Scan for the cell matching the given text and deliver its (x, y) coordinate at center. 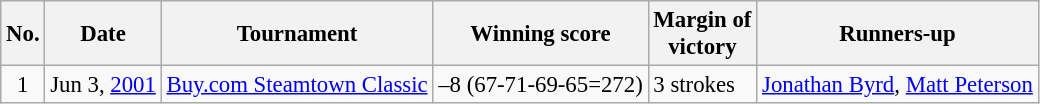
1 (23, 85)
Tournament (297, 34)
Margin ofvictory (702, 34)
–8 (67-71-69-65=272) (540, 85)
Winning score (540, 34)
Date (103, 34)
Jonathan Byrd, Matt Peterson (898, 85)
Runners-up (898, 34)
Jun 3, 2001 (103, 85)
No. (23, 34)
Buy.com Steamtown Classic (297, 85)
3 strokes (702, 85)
